Detect which cell encompasses the target text, then output its (X, Y) center coordinate. 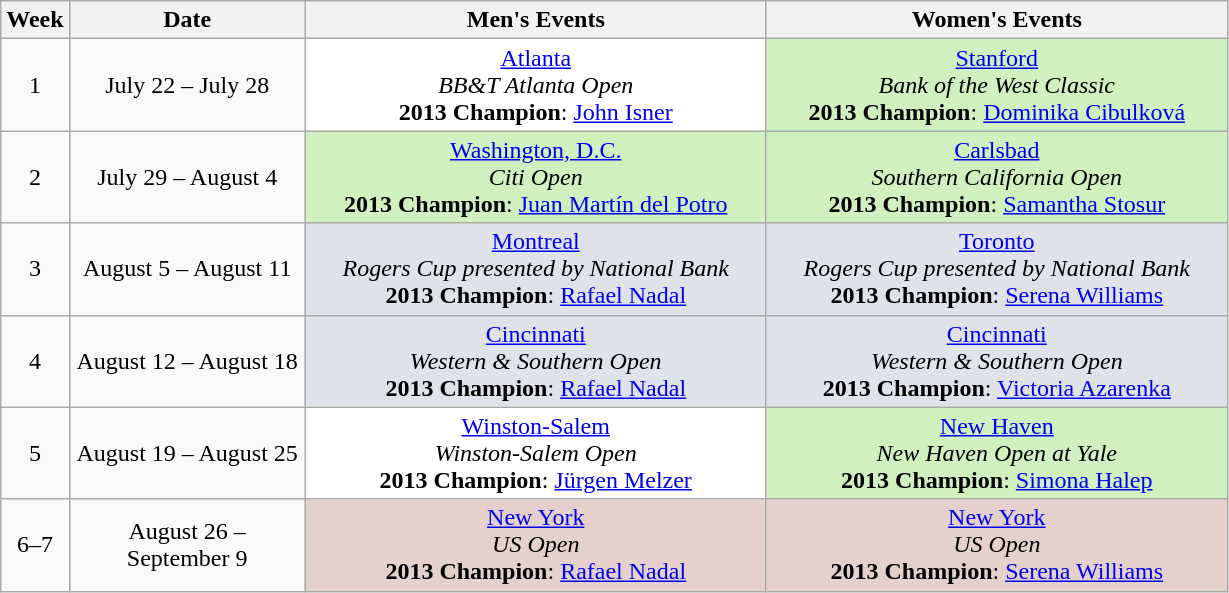
August 19 – August 25 (187, 453)
Men's Events (536, 20)
Week (35, 20)
CincinnatiWestern & Southern Open2013 Champion: Rafael Nadal (536, 361)
August 26 – September 9 (187, 545)
August 12 – August 18 (187, 361)
August 5 – August 11 (187, 269)
Date (187, 20)
3 (35, 269)
MontrealRogers Cup presented by National Bank2013 Champion: Rafael Nadal (536, 269)
Winston-Salem Winston-Salem Open2013 Champion: Jürgen Melzer (536, 453)
CincinnatiWestern & Southern Open2013 Champion: Victoria Azarenka (996, 361)
2 (35, 177)
Women's Events (996, 20)
4 (35, 361)
New York US Open2013 Champion: Serena Williams (996, 545)
July 22 – July 28 (187, 85)
6–7 (35, 545)
StanfordBank of the West Classic2013 Champion: Dominika Cibulková (996, 85)
New Haven New Haven Open at Yale2013 Champion: Simona Halep (996, 453)
New York US Open2013 Champion: Rafael Nadal (536, 545)
AtlantaBB&T Atlanta Open2013 Champion: John Isner (536, 85)
Washington, D.C.Citi Open2013 Champion: Juan Martín del Potro (536, 177)
5 (35, 453)
July 29 – August 4 (187, 177)
CarlsbadSouthern California Open2013 Champion: Samantha Stosur (996, 177)
TorontoRogers Cup presented by National Bank2013 Champion: Serena Williams (996, 269)
1 (35, 85)
